Detect which cell encompasses the target text, then output its (X, Y) center coordinate. 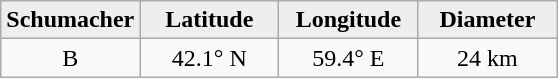
B (70, 58)
42.1° N (210, 58)
Schumacher (70, 20)
24 km (488, 58)
Latitude (210, 20)
Longitude (348, 20)
Diameter (488, 20)
59.4° E (348, 58)
